Detect which cell encompasses the target text, then output its (X, Y) center coordinate. 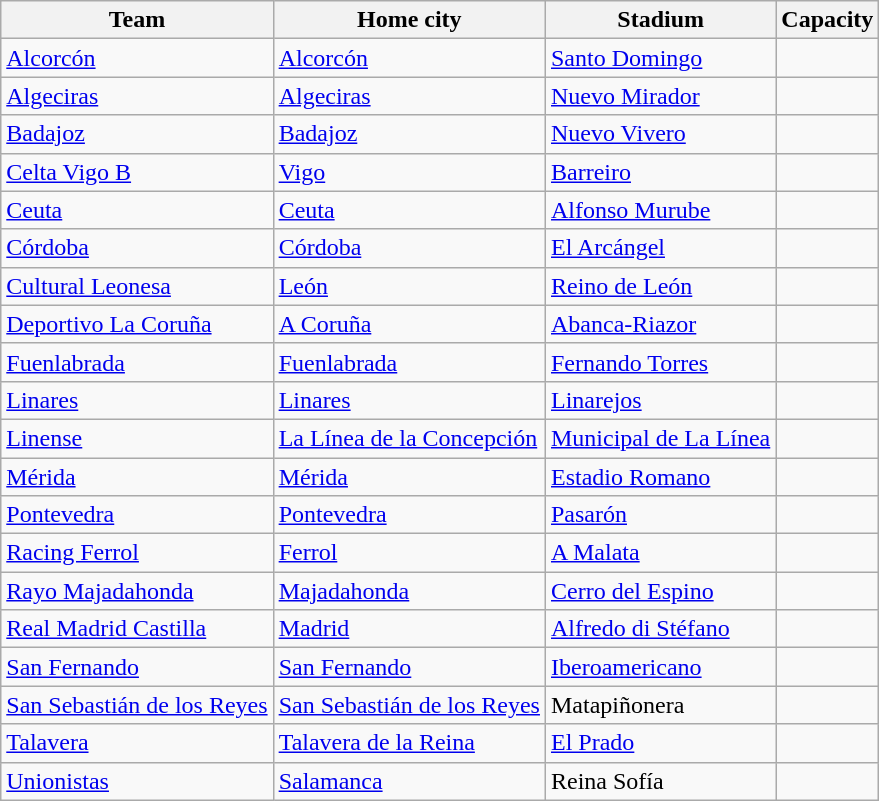
Estadio Romano (660, 477)
Alfonso Murube (660, 210)
Team (137, 20)
A Malata (660, 553)
Iberoamericano (660, 667)
Madrid (409, 629)
El Arcángel (660, 248)
A Coruña (409, 324)
Reina Sofía (660, 781)
Rayo Majadahonda (137, 591)
Nuevo Vivero (660, 134)
Talavera (137, 743)
Alfredo di Stéfano (660, 629)
Racing Ferrol (137, 553)
Pasarón (660, 515)
Deportivo La Coruña (137, 324)
Salamanca (409, 781)
Barreiro (660, 172)
Real Madrid Castilla (137, 629)
La Línea de la Concepción (409, 438)
Linense (137, 438)
Talavera de la Reina (409, 743)
Home city (409, 20)
Reino de León (660, 286)
Abanca-Riazor (660, 324)
Capacity (828, 20)
Municipal de La Línea (660, 438)
Cultural Leonesa (137, 286)
Stadium (660, 20)
Matapiñonera (660, 705)
Majadahonda (409, 591)
Linarejos (660, 400)
Vigo (409, 172)
Nuevo Mirador (660, 96)
Fernando Torres (660, 362)
El Prado (660, 743)
Ferrol (409, 553)
Unionistas (137, 781)
Celta Vigo B (137, 172)
Santo Domingo (660, 58)
León (409, 286)
Cerro del Espino (660, 591)
